Scan for the cell matching the given text and deliver its (X, Y) coordinate at center. 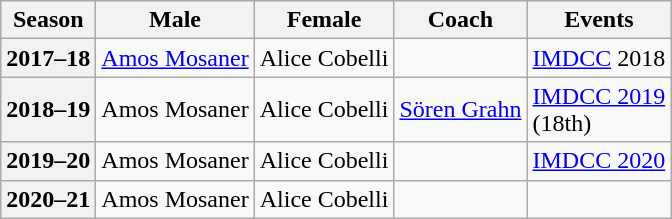
Coach (460, 20)
IMDCC 2018 (599, 58)
IMDCC 2019 (18th) (599, 110)
IMDCC 2020 (599, 161)
2017–18 (48, 58)
2018–19 (48, 110)
2019–20 (48, 161)
2020–21 (48, 199)
Female (324, 20)
Sören Grahn (460, 110)
Male (175, 20)
Season (48, 20)
Events (599, 20)
